Output the [X, Y] coordinate of the center of the cell containing the given text.  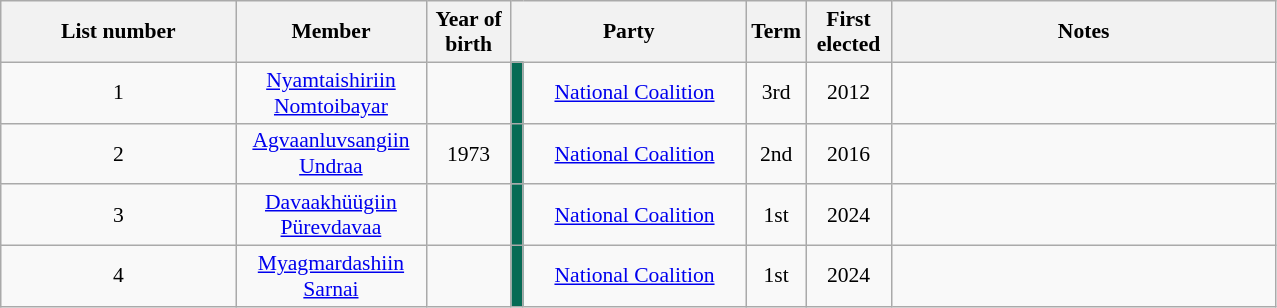
Party [628, 32]
Term [776, 32]
Myagmardashiin Sarnai [331, 276]
3 [118, 216]
4 [118, 276]
Agvaanluvsangiin Undraa [331, 154]
Year of birth [468, 32]
2016 [848, 154]
Nyamtaishiriin Nomtoibayar [331, 92]
3rd [776, 92]
2012 [848, 92]
2 [118, 154]
Notes [1084, 32]
1 [118, 92]
Member [331, 32]
1973 [468, 154]
2nd [776, 154]
Davaakhüügiin Pürevdavaa [331, 216]
List number [118, 32]
First elected [848, 32]
